Return the (x, y) coordinate for the center point of the cell that contains the specified text.  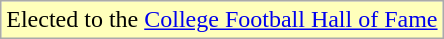
Elected to the College Football Hall of Fame (222, 20)
